Return [x, y] of the center of cell containing provided text 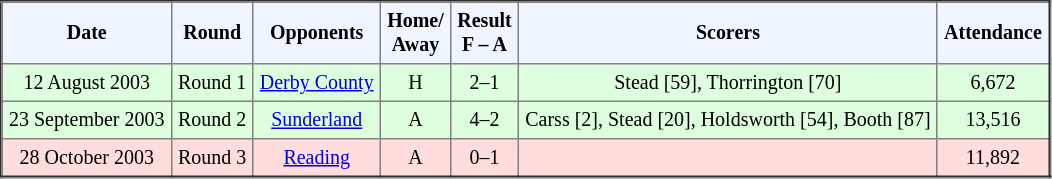
Derby County [316, 83]
Attendance [993, 33]
2–1 [485, 83]
H [415, 83]
Stead [59], Thorrington [70] [728, 83]
Sunderland [316, 120]
Reading [316, 158]
Round 3 [212, 158]
Opponents [316, 33]
Home/Away [415, 33]
Round 1 [212, 83]
4–2 [485, 120]
6,672 [993, 83]
28 October 2003 [87, 158]
11,892 [993, 158]
12 August 2003 [87, 83]
13,516 [993, 120]
Date [87, 33]
23 September 2003 [87, 120]
Carss [2], Stead [20], Holdsworth [54], Booth [87] [728, 120]
Round [212, 33]
0–1 [485, 158]
Scorers [728, 33]
Round 2 [212, 120]
ResultF – A [485, 33]
